Find where the given text appears and provide that cell's center as [x, y] coordinate. 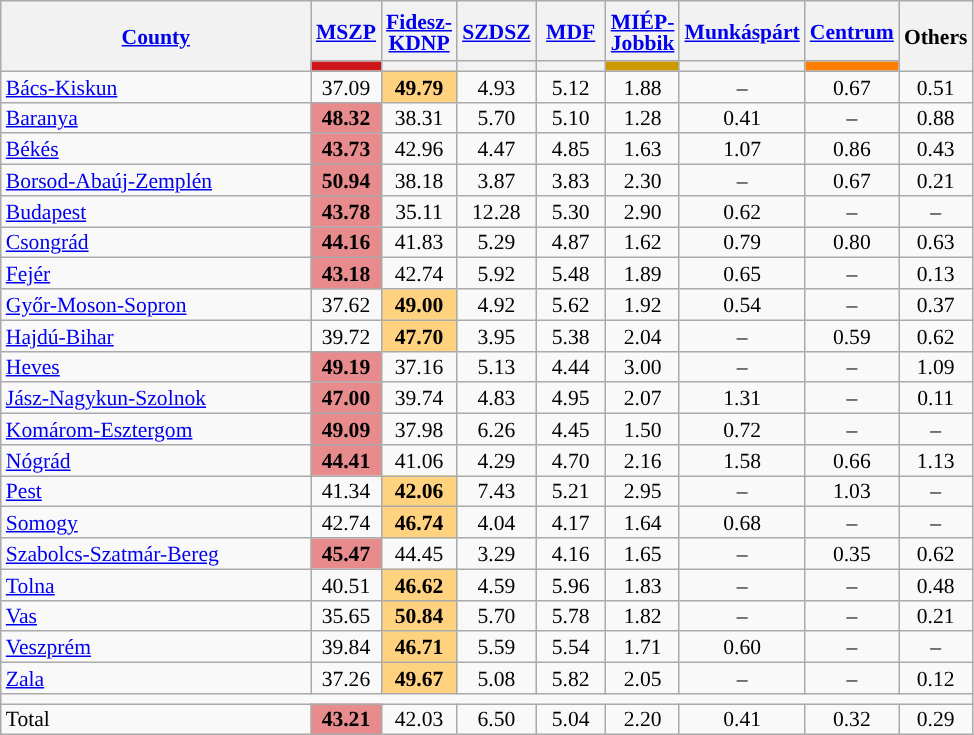
Csongrád [156, 242]
Tolna [156, 584]
1.58 [742, 460]
Total [156, 720]
1.88 [643, 86]
43.78 [346, 212]
1.03 [852, 492]
49.09 [346, 430]
42.06 [419, 492]
43.73 [346, 150]
0.54 [742, 304]
0.68 [742, 522]
49.19 [346, 366]
37.98 [419, 430]
2.95 [643, 492]
2.16 [643, 460]
Győr-Moson-Sopron [156, 304]
4.16 [571, 554]
Budapest [156, 212]
0.59 [852, 336]
MDF [571, 31]
5.21 [571, 492]
4.44 [571, 366]
4.87 [571, 242]
5.62 [571, 304]
5.12 [571, 86]
3.83 [571, 180]
46.62 [419, 584]
3.29 [496, 554]
35.65 [346, 616]
41.83 [419, 242]
38.31 [419, 118]
4.04 [496, 522]
0.13 [936, 274]
4.93 [496, 86]
5.38 [571, 336]
37.26 [346, 678]
42.96 [419, 150]
41.06 [419, 460]
1.13 [936, 460]
50.94 [346, 180]
1.07 [742, 150]
2.20 [643, 720]
Vas [156, 616]
46.74 [419, 522]
1.09 [936, 366]
5.30 [571, 212]
4.29 [496, 460]
Fejér [156, 274]
44.16 [346, 242]
5.82 [571, 678]
47.70 [419, 336]
45.47 [346, 554]
0.43 [936, 150]
4.17 [571, 522]
1.64 [643, 522]
48.32 [346, 118]
0.88 [936, 118]
5.29 [496, 242]
5.96 [571, 584]
1.28 [643, 118]
2.04 [643, 336]
Borsod-Abaúj-Zemplén [156, 180]
38.18 [419, 180]
4.59 [496, 584]
49.67 [419, 678]
1.71 [643, 648]
County [156, 36]
43.18 [346, 274]
46.71 [419, 648]
Szabolcs-Szatmár-Bereg [156, 554]
12.28 [496, 212]
4.92 [496, 304]
Baranya [156, 118]
Centrum [852, 31]
MIÉP-Jobbik [643, 31]
Nógrád [156, 460]
2.30 [643, 180]
SZDSZ [496, 31]
Pest [156, 492]
Hajdú-Bihar [156, 336]
49.00 [419, 304]
7.43 [496, 492]
0.32 [852, 720]
4.85 [571, 150]
47.00 [346, 398]
3.95 [496, 336]
Somogy [156, 522]
2.90 [643, 212]
1.50 [643, 430]
41.34 [346, 492]
4.70 [571, 460]
0.51 [936, 86]
Heves [156, 366]
39.72 [346, 336]
0.79 [742, 242]
3.87 [496, 180]
1.62 [643, 242]
Zala [156, 678]
43.21 [346, 720]
37.16 [419, 366]
5.59 [496, 648]
39.74 [419, 398]
MSZP [346, 31]
49.79 [419, 86]
5.48 [571, 274]
2.07 [643, 398]
5.78 [571, 616]
44.45 [419, 554]
5.04 [571, 720]
5.92 [496, 274]
Bács-Kiskun [156, 86]
0.12 [936, 678]
4.47 [496, 150]
5.54 [571, 648]
0.80 [852, 242]
39.84 [346, 648]
0.60 [742, 648]
37.09 [346, 86]
Békés [156, 150]
1.31 [742, 398]
Jász-Nagykun-Szolnok [156, 398]
4.83 [496, 398]
50.84 [419, 616]
6.50 [496, 720]
5.10 [571, 118]
0.65 [742, 274]
Munkáspárt [742, 31]
40.51 [346, 584]
4.45 [571, 430]
0.72 [742, 430]
1.83 [643, 584]
37.62 [346, 304]
Fidesz-KDNP [419, 31]
Veszprém [156, 648]
3.00 [643, 366]
2.05 [643, 678]
6.26 [496, 430]
35.11 [419, 212]
1.82 [643, 616]
42.03 [419, 720]
4.95 [571, 398]
1.92 [643, 304]
0.48 [936, 584]
Others [936, 36]
0.11 [936, 398]
1.63 [643, 150]
0.63 [936, 242]
1.65 [643, 554]
5.08 [496, 678]
0.37 [936, 304]
0.35 [852, 554]
0.66 [852, 460]
Komárom-Esztergom [156, 430]
44.41 [346, 460]
0.86 [852, 150]
5.13 [496, 366]
0.29 [936, 720]
1.89 [643, 274]
